From the cell containing the given text, extract its center point as (x, y) coordinate. 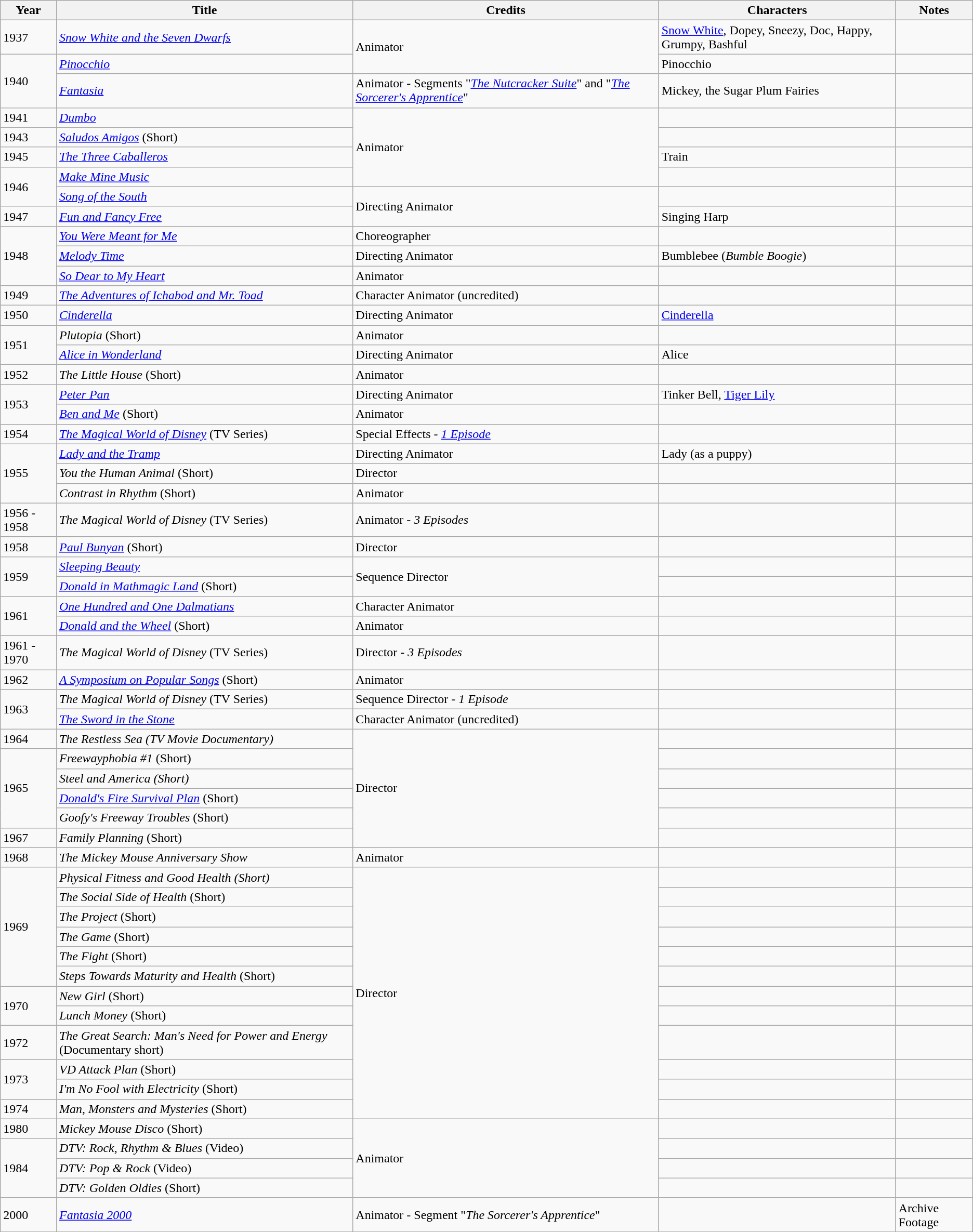
One Hundred and One Dalmatians (204, 606)
1962 (29, 680)
1972 (29, 1042)
1984 (29, 1168)
Dumbo (204, 117)
Lady and the Tramp (204, 454)
Lady (as a puppy) (777, 454)
1948 (29, 256)
1951 (29, 345)
1955 (29, 473)
1950 (29, 315)
You the Human Animal (Short) (204, 473)
Contrast in Rhythm (Short) (204, 493)
1968 (29, 857)
Train (777, 157)
Animator - Segment "The Sorcerer's Apprentice" (506, 1215)
1954 (29, 434)
Saludos Amigos (Short) (204, 137)
Title (204, 10)
I'm No Fool with Electricity (Short) (204, 1089)
Alice (777, 355)
DTV: Rock, Rhythm & Blues (Video) (204, 1148)
Mickey, the Sugar Plum Fairies (777, 90)
1949 (29, 296)
The Game (Short) (204, 937)
The Fight (Short) (204, 957)
1961 - 1970 (29, 653)
Song of the South (204, 196)
1974 (29, 1109)
Donald's Fire Survival Plan (Short) (204, 798)
Fun and Fancy Free (204, 216)
Fantasia (204, 90)
The Adventures of Ichabod and Mr. Toad (204, 296)
DTV: Pop & Rock (Video) (204, 1168)
You Were Meant for Me (204, 236)
DTV: Golden Oldies (Short) (204, 1188)
Melody Time (204, 256)
1970 (29, 1006)
Singing Harp (777, 216)
Mickey Mouse Disco (Short) (204, 1129)
1980 (29, 1129)
1940 (29, 81)
1963 (29, 709)
1941 (29, 117)
1965 (29, 788)
1945 (29, 157)
Goofy's Freeway Troubles (Short) (204, 818)
1973 (29, 1079)
1952 (29, 375)
So Dear to My Heart (204, 276)
Lunch Money (Short) (204, 1016)
1943 (29, 137)
Peter Pan (204, 394)
1961 (29, 616)
Director - 3 Episodes (506, 653)
The Project (Short) (204, 917)
Man, Monsters and Mysteries (Short) (204, 1109)
Notes (934, 10)
1958 (29, 547)
The Mickey Mouse Anniversary Show (204, 857)
2000 (29, 1215)
Fantasia 2000 (204, 1215)
Steel and America (Short) (204, 778)
1953 (29, 404)
Family Planning (Short) (204, 838)
Alice in Wonderland (204, 355)
Tinker Bell, Tiger Lily (777, 394)
The Sword in the Stone (204, 719)
Sleeping Beauty (204, 566)
Physical Fitness and Good Health (Short) (204, 877)
Special Effects - 1 Episode (506, 434)
Plutopia (Short) (204, 335)
Bumblebee (Bumble Boogie) (777, 256)
Paul Bunyan (Short) (204, 547)
Credits (506, 10)
Snow White, Dopey, Sneezy, Doc, Happy, Grumpy, Bashful (777, 37)
1956 - 1958 (29, 520)
Animator - 3 Episodes (506, 520)
Steps Towards Maturity and Health (Short) (204, 976)
1947 (29, 216)
1946 (29, 187)
Donald and the Wheel (Short) (204, 626)
New Girl (Short) (204, 996)
Freewayphobia #1 (Short) (204, 759)
1969 (29, 926)
A Symposium on Popular Songs (Short) (204, 680)
The Great Search: Man's Need for Power and Energy (Documentary short) (204, 1042)
Sequence Director (506, 576)
1959 (29, 576)
Choreographer (506, 236)
Archive Footage (934, 1215)
Sequence Director - 1 Episode (506, 699)
Ben and Me (Short) (204, 414)
Characters (777, 10)
Donald in Mathmagic Land (Short) (204, 586)
The Restless Sea (TV Movie Documentary) (204, 739)
The Little House (Short) (204, 375)
1964 (29, 739)
Year (29, 10)
The Three Caballeros (204, 157)
VD Attack Plan (Short) (204, 1069)
Character Animator (506, 606)
Animator - Segments "The Nutcracker Suite" and "The Sorcerer's Apprentice" (506, 90)
The Social Side of Health (Short) (204, 897)
1937 (29, 37)
Make Mine Music (204, 177)
Snow White and the Seven Dwarfs (204, 37)
1967 (29, 838)
